From the cell containing the given text, extract its center point as [x, y] coordinate. 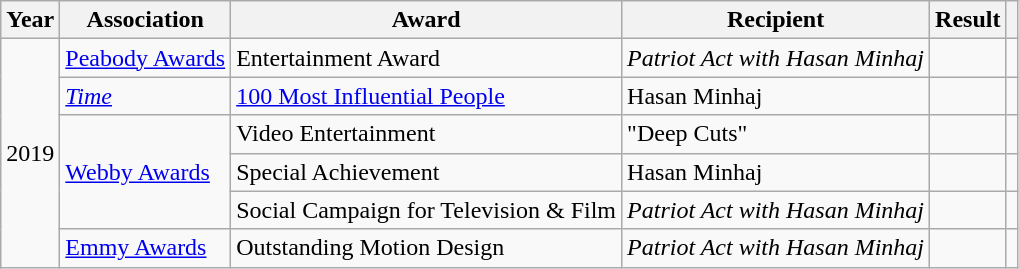
Special Achievement [426, 172]
Result [968, 20]
Video Entertainment [426, 134]
2019 [30, 153]
Social Campaign for Television & Film [426, 210]
Peabody Awards [146, 58]
100 Most Influential People [426, 96]
Year [30, 20]
"Deep Cuts" [776, 134]
Association [146, 20]
Webby Awards [146, 172]
Outstanding Motion Design [426, 248]
Entertainment Award [426, 58]
Emmy Awards [146, 248]
Time [146, 96]
Recipient [776, 20]
Award [426, 20]
